Locate the cell with the specified text and output its (x, y) center coordinate. 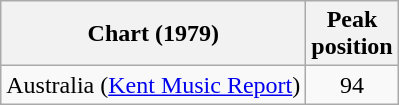
Chart (1979) (154, 34)
Peak position (352, 34)
94 (352, 85)
Australia (Kent Music Report) (154, 85)
